Extract the (X, Y) coordinate from the center of the cell holding the provided text.  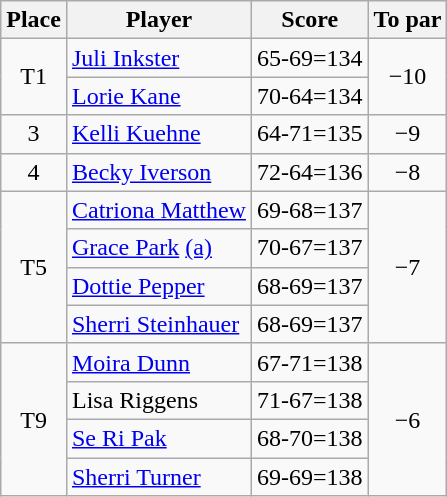
Se Ri Pak (158, 438)
70-67=137 (310, 248)
−9 (408, 134)
Kelli Kuehne (158, 134)
−10 (408, 77)
Juli Inkster (158, 58)
T5 (34, 267)
72-64=136 (310, 172)
4 (34, 172)
3 (34, 134)
T9 (34, 419)
Moira Dunn (158, 362)
71-67=138 (310, 400)
Place (34, 20)
Dottie Pepper (158, 286)
Grace Park (a) (158, 248)
Sherri Turner (158, 477)
−7 (408, 267)
Lisa Riggens (158, 400)
Lorie Kane (158, 96)
Score (310, 20)
Player (158, 20)
T1 (34, 77)
Becky Iverson (158, 172)
−8 (408, 172)
70-64=134 (310, 96)
69-68=137 (310, 210)
64-71=135 (310, 134)
68-70=138 (310, 438)
67-71=138 (310, 362)
−6 (408, 419)
To par (408, 20)
Sherri Steinhauer (158, 324)
69-69=138 (310, 477)
Catriona Matthew (158, 210)
65-69=134 (310, 58)
